Search for the cell housing the specified text and yield its (X, Y) center coordinate. 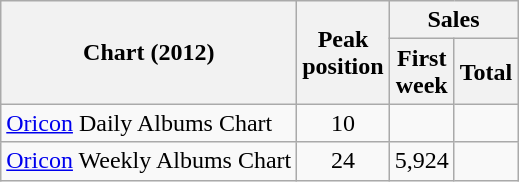
Total (486, 72)
Oricon Daily Albums Chart (149, 123)
Chart (2012) (149, 52)
10 (343, 123)
24 (343, 161)
Firstweek (422, 72)
Peakposition (343, 52)
Oricon Weekly Albums Chart (149, 161)
5,924 (422, 161)
Sales (454, 20)
